Scan for the cell matching the given text and deliver its (X, Y) coordinate at center. 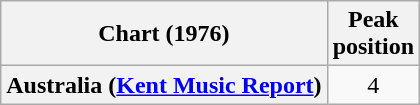
Australia (Kent Music Report) (164, 85)
4 (373, 85)
Peakposition (373, 34)
Chart (1976) (164, 34)
